Identify which cell holds the provided text, then report its [X, Y] central coordinate. 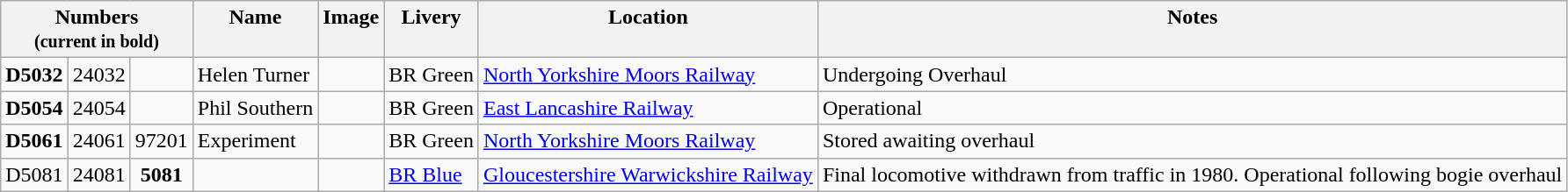
Gloucestershire Warwickshire Railway [648, 174]
Stored awaiting overhaul [1192, 141]
24054 [98, 108]
D5061 [34, 141]
Name [255, 30]
Notes [1192, 30]
Location [648, 30]
Livery [432, 30]
Numbers (current in bold) [97, 30]
Image [352, 30]
Phil Southern [255, 108]
5081 [162, 174]
24032 [98, 75]
Undergoing Overhaul [1192, 75]
24081 [98, 174]
D5054 [34, 108]
D5032 [34, 75]
24061 [98, 141]
BR Blue [432, 174]
Helen Turner [255, 75]
Experiment [255, 141]
Final locomotive withdrawn from traffic in 1980. Operational following bogie overhaul [1192, 174]
Operational [1192, 108]
97201 [162, 141]
East Lancashire Railway [648, 108]
D5081 [34, 174]
